Determine the (x, y) coordinate at the center of the cell enclosing the given text.  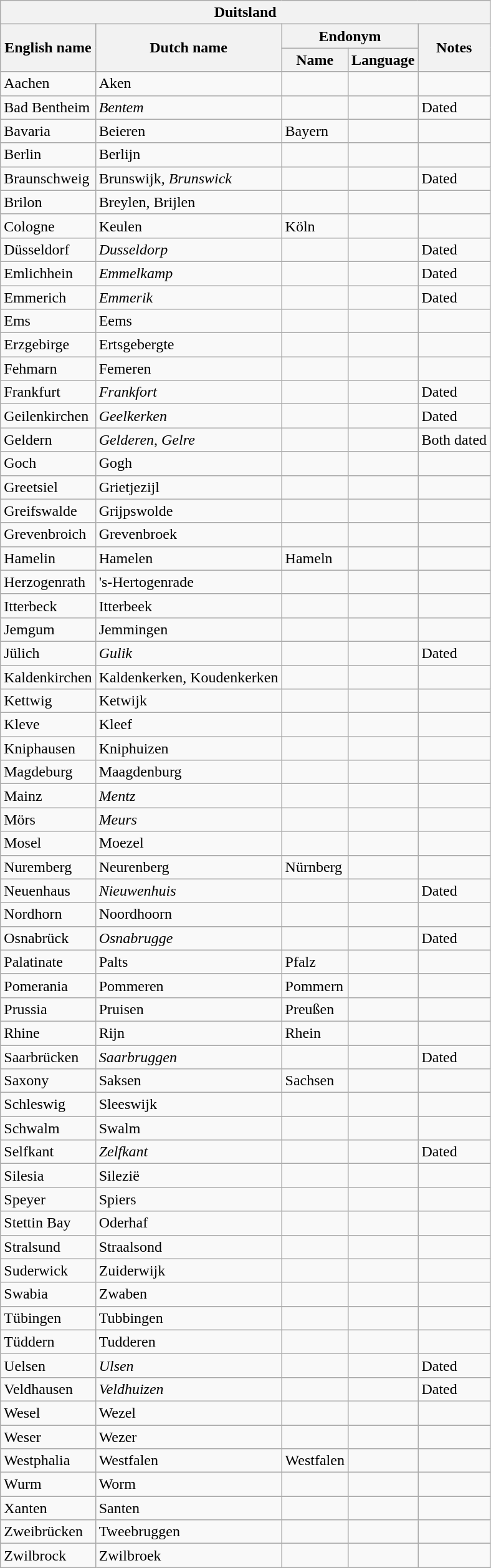
Nordhorn (48, 914)
Noordhoorn (188, 914)
Language (383, 60)
Keulen (188, 226)
Neuenhaus (48, 891)
Kaldenkirchen (48, 677)
Mörs (48, 820)
Zwilbrock (48, 1556)
Osnabrück (48, 938)
Endonym (350, 36)
Meurs (188, 820)
Maagdenburg (188, 772)
Gulik (188, 653)
Stettin Bay (48, 1223)
Goch (48, 463)
Kniphuizen (188, 748)
Saarbruggen (188, 1057)
Ems (48, 321)
Saksen (188, 1081)
Ertsgebergte (188, 345)
Zweibrücken (48, 1532)
Pomerania (48, 985)
Itterbeek (188, 606)
Itterbeck (48, 606)
Pommern (315, 985)
Mosel (48, 843)
Eems (188, 321)
Spiers (188, 1199)
Palts (188, 962)
Bavaria (48, 131)
Grietjezijl (188, 487)
Neurenberg (188, 867)
Köln (315, 226)
Tudderen (188, 1342)
Kniphausen (48, 748)
Herzogenrath (48, 582)
Schleswig (48, 1105)
Greifswalde (48, 511)
Westphalia (48, 1461)
Magdeburg (48, 772)
Pfalz (315, 962)
Kleef (188, 725)
Rhine (48, 1033)
Tüddern (48, 1342)
Rhein (315, 1033)
Zelfkant (188, 1152)
Hameln (315, 558)
Straalsond (188, 1247)
Wesel (48, 1413)
Wezer (188, 1436)
Dutch name (188, 48)
Weser (48, 1436)
Osnabrugge (188, 938)
Tübingen (48, 1318)
Rijn (188, 1033)
Name (315, 60)
Pruisen (188, 1009)
Swabia (48, 1294)
Cologne (48, 226)
Frankfort (188, 392)
Suderwick (48, 1270)
Veldhuizen (188, 1389)
Düsseldorf (48, 249)
Kaldenkerken, Koudenkerken (188, 677)
Grijpswolde (188, 511)
Moezel (188, 843)
Emlichhein (48, 273)
Emmerik (188, 298)
Uelsen (48, 1365)
Bad Bentheim (48, 107)
Frankfurt (48, 392)
Ulsen (188, 1365)
Gogh (188, 463)
Saxony (48, 1081)
Swalm (188, 1128)
Braunschweig (48, 178)
Palatinate (48, 962)
Emmelkamp (188, 273)
Nuremberg (48, 867)
Berlin (48, 155)
Silezië (188, 1176)
Pommeren (188, 985)
Xanten (48, 1508)
Mainz (48, 796)
Sachsen (315, 1081)
Mentz (188, 796)
Emmerich (48, 298)
Aachen (48, 84)
Oderhaf (188, 1223)
Tubbingen (188, 1318)
Hamelin (48, 558)
Brunswijk, Brunswick (188, 178)
Kleve (48, 725)
Tweebruggen (188, 1532)
Ketwijk (188, 701)
Geilenkirchen (48, 416)
Schwalm (48, 1128)
Prussia (48, 1009)
Dusseldorp (188, 249)
Wezel (188, 1413)
Silesia (48, 1176)
Worm (188, 1484)
Berlijn (188, 155)
Jülich (48, 653)
Aken (188, 84)
Erzgebirge (48, 345)
Gelderen, Gelre (188, 440)
Zwilbroek (188, 1556)
Geelkerken (188, 416)
Bentem (188, 107)
Nürnberg (315, 867)
Speyer (48, 1199)
Jemmingen (188, 629)
Breylen, Brijlen (188, 202)
Bayern (315, 131)
Zwaben (188, 1294)
Selfkant (48, 1152)
Beieren (188, 131)
Geldern (48, 440)
Duitsland (245, 12)
Veldhausen (48, 1389)
Stralsund (48, 1247)
Zuiderwijk (188, 1270)
Nieuwenhuis (188, 891)
Grevenbroich (48, 535)
Notes (454, 48)
Both dated (454, 440)
's-Hertogenrade (188, 582)
Greetsiel (48, 487)
Santen (188, 1508)
Jemgum (48, 629)
Preußen (315, 1009)
Grevenbroek (188, 535)
Brilon (48, 202)
Fehmarn (48, 369)
Sleeswijk (188, 1105)
English name (48, 48)
Saarbrücken (48, 1057)
Hamelen (188, 558)
Kettwig (48, 701)
Femeren (188, 369)
Wurm (48, 1484)
